Extract the (X, Y) coordinate from the center of the cell holding the provided text.  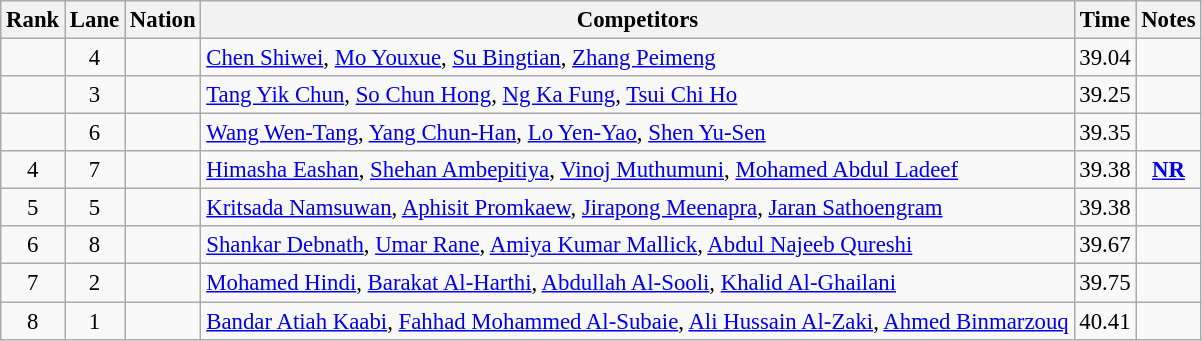
Nation (163, 20)
40.41 (1105, 321)
Kritsada Namsuwan, Aphisit Promkaew, Jirapong Meenapra, Jaran Sathoengram (638, 208)
Himasha Eashan, Shehan Ambepitiya, Vinoj Muthumuni, Mohamed Abdul Ladeef (638, 170)
3 (95, 95)
Lane (95, 20)
NR (1168, 170)
39.04 (1105, 58)
Rank (33, 20)
Time (1105, 20)
Notes (1168, 20)
39.67 (1105, 245)
Bandar Atiah Kaabi, Fahhad Mohammed Al-Subaie, Ali Hussain Al-Zaki, Ahmed Binmarzouq (638, 321)
Tang Yik Chun, So Chun Hong, Ng Ka Fung, Tsui Chi Ho (638, 95)
39.35 (1105, 133)
Wang Wen-Tang, Yang Chun-Han, Lo Yen-Yao, Shen Yu-Sen (638, 133)
Mohamed Hindi, Barakat Al-Harthi, Abdullah Al-Sooli, Khalid Al-Ghailani (638, 283)
Shankar Debnath, Umar Rane, Amiya Kumar Mallick, Abdul Najeeb Qureshi (638, 245)
2 (95, 283)
Competitors (638, 20)
Chen Shiwei, Mo Youxue, Su Bingtian, Zhang Peimeng (638, 58)
1 (95, 321)
39.25 (1105, 95)
39.75 (1105, 283)
